Scan for the cell matching the given text and deliver its (X, Y) coordinate at center. 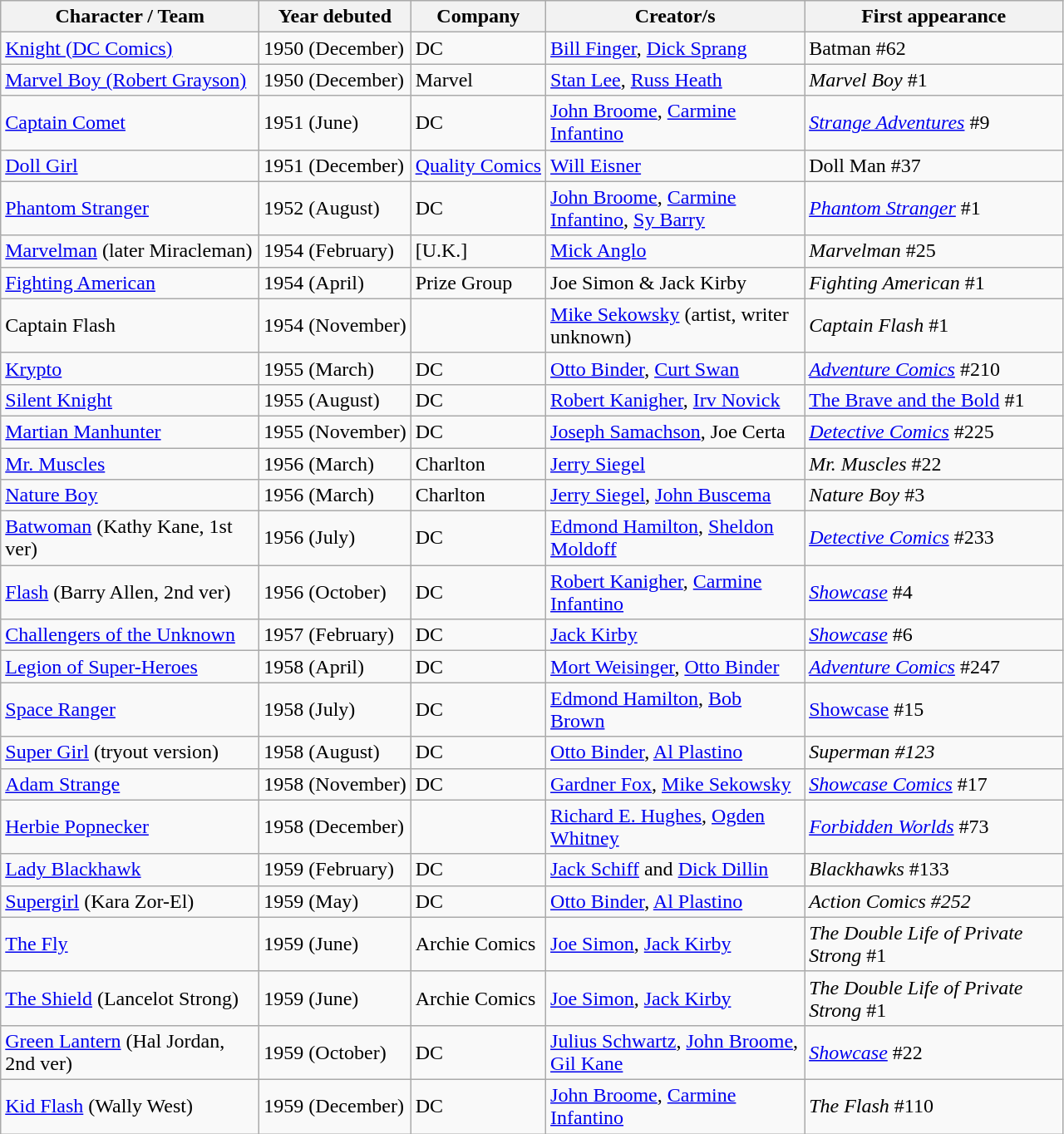
The Fly (130, 944)
Jerry Siegel (675, 463)
Mick Anglo (675, 251)
Edmond Hamilton, Bob Brown (675, 710)
1959 (December) (335, 1106)
1958 (December) (335, 826)
Space Ranger (130, 710)
Flash (Barry Allen, 2nd ver) (130, 592)
1958 (November) (335, 784)
Showcase Comics #17 (934, 784)
Showcase #22 (934, 1053)
Julius Schwartz, John Broome, Gil Kane (675, 1053)
Doll Girl (130, 165)
First appearance (934, 17)
Robert Kanigher, Carmine Infantino (675, 592)
[U.K.] (478, 251)
Fighting American (130, 283)
Character / Team (130, 17)
Strange Adventures #9 (934, 123)
Supergirl (Kara Zor-El) (130, 901)
Richard E. Hughes, Ogden Whitney (675, 826)
The Brave and the Bold #1 (934, 400)
Joseph Samachson, Joe Certa (675, 431)
Phantom Stranger #1 (934, 208)
1958 (April) (335, 667)
Krypto (130, 368)
Adventure Comics #247 (934, 667)
Super Girl (tryout version) (130, 752)
Prize Group (478, 283)
Mike Sekowsky (artist, writer unknown) (675, 326)
Batman #62 (934, 48)
Quality Comics (478, 165)
Showcase #4 (934, 592)
1954 (April) (335, 283)
Showcase #6 (934, 635)
Marvelman #25 (934, 251)
1959 (February) (335, 870)
Creator/s (675, 17)
Mr. Muscles (130, 463)
Stan Lee, Russ Heath (675, 80)
Lady Blackhawk (130, 870)
1951 (June) (335, 123)
Jack Kirby (675, 635)
Nature Boy #3 (934, 496)
Detective Comics #225 (934, 431)
1957 (February) (335, 635)
Action Comics #252 (934, 901)
Phantom Stranger (130, 208)
Captain Flash #1 (934, 326)
Otto Binder, Curt Swan (675, 368)
Marvel Boy #1 (934, 80)
1955 (August) (335, 400)
Jack Schiff and Dick Dillin (675, 870)
1958 (July) (335, 710)
Captain Flash (130, 326)
Kid Flash (Wally West) (130, 1106)
1959 (May) (335, 901)
Robert Kanigher, Irv Novick (675, 400)
Nature Boy (130, 496)
Forbidden Worlds #73 (934, 826)
Knight (DC Comics) (130, 48)
Martian Manhunter (130, 431)
Company (478, 17)
1952 (August) (335, 208)
Marvelman (later Miracleman) (130, 251)
Legion of Super-Heroes (130, 667)
The Shield (Lancelot Strong) (130, 998)
John Broome, Carmine Infantino, Sy Barry (675, 208)
Detective Comics #233 (934, 539)
Bill Finger, Dick Sprang (675, 48)
Fighting American #1 (934, 283)
Batwoman (Kathy Kane, 1st ver) (130, 539)
Gardner Fox, Mike Sekowsky (675, 784)
Challengers of the Unknown (130, 635)
1954 (November) (335, 326)
Mort Weisinger, Otto Binder (675, 667)
Year debuted (335, 17)
1956 (October) (335, 592)
The Flash #110 (934, 1106)
1951 (December) (335, 165)
1954 (February) (335, 251)
1959 (October) (335, 1053)
1956 (July) (335, 539)
1955 (November) (335, 431)
Silent Knight (130, 400)
Showcase #15 (934, 710)
Green Lantern (Hal Jordan, 2nd ver) (130, 1053)
Adam Strange (130, 784)
Herbie Popnecker (130, 826)
Doll Man #37 (934, 165)
Edmond Hamilton, Sheldon Moldoff (675, 539)
Marvel Boy (Robert Grayson) (130, 80)
Superman #123 (934, 752)
Marvel (478, 80)
1958 (August) (335, 752)
Jerry Siegel, John Buscema (675, 496)
Mr. Muscles #22 (934, 463)
Blackhawks #133 (934, 870)
1955 (March) (335, 368)
Captain Comet (130, 123)
Adventure Comics #210 (934, 368)
Joe Simon & Jack Kirby (675, 283)
Will Eisner (675, 165)
